Return the (x, y) coordinate for the center point of the cell that contains the specified text.  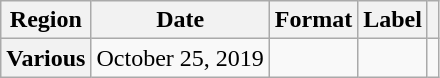
Format (313, 20)
October 25, 2019 (180, 58)
Label (393, 20)
Various (46, 58)
Date (180, 20)
Region (46, 20)
